Return [X, Y] of the center of cell containing provided text 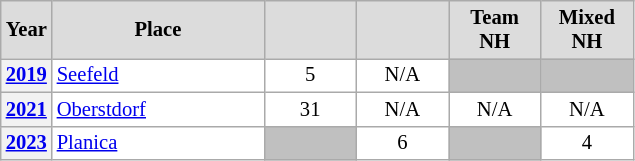
Year [26, 29]
5 [310, 75]
31 [310, 109]
Team NH [494, 29]
4 [587, 143]
Oberstdorf [158, 109]
Mixed NH [587, 29]
2023 [26, 143]
Place [158, 29]
2021 [26, 109]
6 [402, 143]
Planica [158, 143]
Seefeld [158, 75]
2019 [26, 75]
